From the cell containing the given text, extract its center point as [X, Y] coordinate. 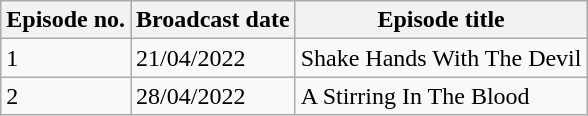
21/04/2022 [214, 58]
Episode no. [66, 20]
28/04/2022 [214, 96]
A Stirring In The Blood [441, 96]
Episode title [441, 20]
2 [66, 96]
Shake Hands With The Devil [441, 58]
Broadcast date [214, 20]
1 [66, 58]
